Return (X, Y) of the center of cell containing provided text 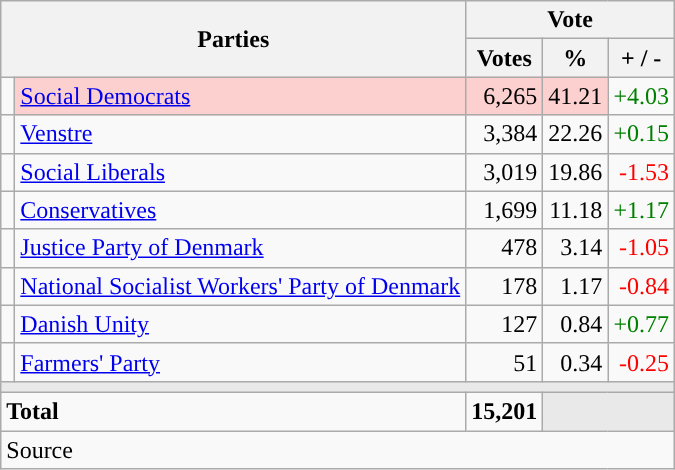
Social Liberals (240, 172)
15,201 (504, 411)
-1.53 (642, 172)
+1.17 (642, 210)
3.14 (576, 248)
19.86 (576, 172)
-0.25 (642, 362)
178 (504, 286)
6,265 (504, 96)
22.26 (576, 134)
-1.05 (642, 248)
National Socialist Workers' Party of Denmark (240, 286)
Total (234, 411)
Votes (504, 58)
Conservatives (240, 210)
41.21 (576, 96)
+0.77 (642, 324)
+ / - (642, 58)
+0.15 (642, 134)
% (576, 58)
11.18 (576, 210)
0.84 (576, 324)
1.17 (576, 286)
Source (338, 449)
+4.03 (642, 96)
Parties (234, 39)
3,019 (504, 172)
Vote (570, 20)
478 (504, 248)
127 (504, 324)
Venstre (240, 134)
1,699 (504, 210)
Justice Party of Denmark (240, 248)
-0.84 (642, 286)
3,384 (504, 134)
Danish Unity (240, 324)
0.34 (576, 362)
Farmers' Party (240, 362)
Social Democrats (240, 96)
51 (504, 362)
